From the cell containing the given text, extract its center point as (x, y) coordinate. 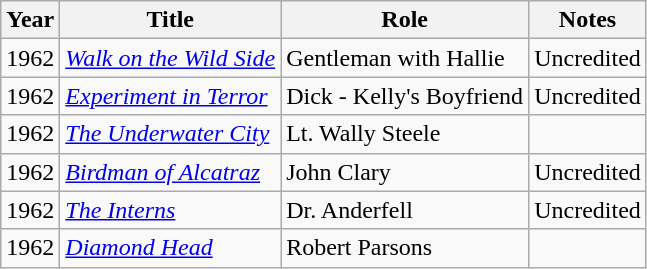
Title (170, 20)
Lt. Wally Steele (405, 134)
The Underwater City (170, 134)
Robert Parsons (405, 248)
Experiment in Terror (170, 96)
Notes (588, 20)
Diamond Head (170, 248)
Dr. Anderfell (405, 210)
John Clary (405, 172)
Year (30, 20)
Dick - Kelly's Boyfriend (405, 96)
Birdman of Alcatraz (170, 172)
The Interns (170, 210)
Gentleman with Hallie (405, 58)
Walk on the Wild Side (170, 58)
Role (405, 20)
